Determine the (X, Y) coordinate at the center of the cell enclosing the given text.  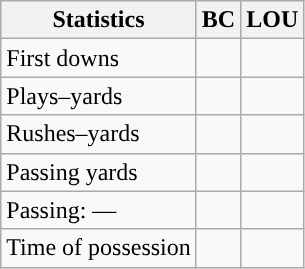
Plays–yards (99, 96)
LOU (272, 20)
BC (218, 20)
Passing: –– (99, 210)
Statistics (99, 20)
First downs (99, 58)
Time of possession (99, 248)
Passing yards (99, 172)
Rushes–yards (99, 134)
